Determine the [x, y] coordinate at the center of the cell enclosing the given text.  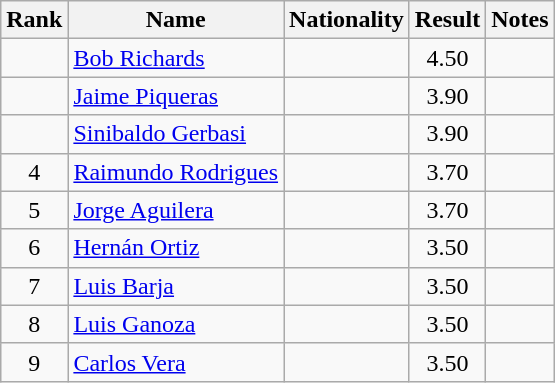
4.50 [447, 58]
Hernán Ortiz [176, 248]
Notes [520, 20]
Carlos Vera [176, 362]
9 [34, 362]
Rank [34, 20]
7 [34, 286]
8 [34, 324]
Luis Ganoza [176, 324]
Nationality [347, 20]
Jaime Piqueras [176, 96]
Bob Richards [176, 58]
Result [447, 20]
4 [34, 172]
Raimundo Rodrigues [176, 172]
Luis Barja [176, 286]
Jorge Aguilera [176, 210]
Sinibaldo Gerbasi [176, 134]
5 [34, 210]
Name [176, 20]
6 [34, 248]
